For the text-containing cell, return its midpoint in (x, y) coordinate format. 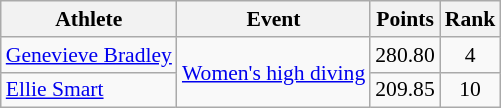
Points (404, 19)
10 (470, 90)
Ellie Smart (89, 90)
Athlete (89, 19)
Genevieve Bradley (89, 55)
Event (274, 19)
Women's high diving (274, 72)
Rank (470, 19)
4 (470, 55)
209.85 (404, 90)
280.80 (404, 55)
